Return the (x, y) coordinate for the center point of the cell that contains the specified text.  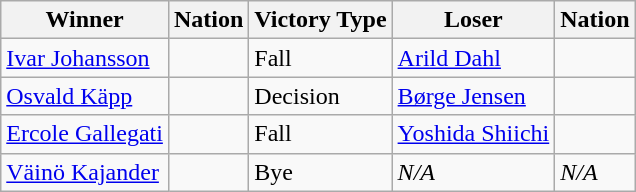
Victory Type (320, 20)
Arild Dahl (474, 58)
Winner (85, 20)
Bye (320, 172)
Decision (320, 96)
Väinö Kajander (85, 172)
Ivar Johansson (85, 58)
Osvald Käpp (85, 96)
Loser (474, 20)
Børge Jensen (474, 96)
Ercole Gallegati (85, 134)
Yoshida Shiichi (474, 134)
